Detect which cell encompasses the target text, then output its (X, Y) center coordinate. 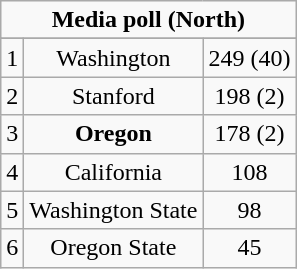
California (114, 172)
249 (40) (250, 58)
5 (12, 210)
178 (2) (250, 134)
Washington State (114, 210)
98 (250, 210)
Oregon (114, 134)
Media poll (North) (148, 20)
3 (12, 134)
198 (2) (250, 96)
2 (12, 96)
Oregon State (114, 248)
4 (12, 172)
45 (250, 248)
1 (12, 58)
Stanford (114, 96)
108 (250, 172)
Washington (114, 58)
6 (12, 248)
